Provide the (X, Y) coordinate of the cell's center where the given text is located.  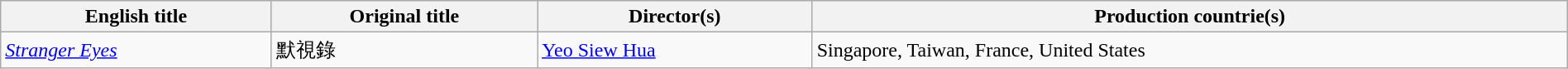
Director(s) (675, 17)
Production countrie(s) (1189, 17)
Original title (404, 17)
Singapore, Taiwan, France, United States (1189, 50)
Yeo Siew Hua (675, 50)
English title (136, 17)
Stranger Eyes (136, 50)
默視錄 (404, 50)
